Find where the given text appears and provide that cell's center as (x, y) coordinate. 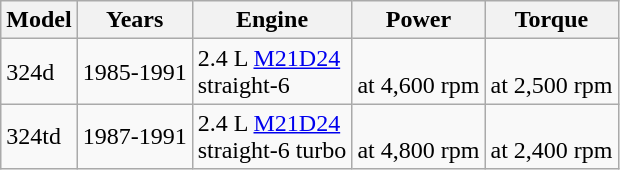
Years (134, 20)
at 2,400 rpm (552, 136)
at 4,800 rpm (418, 136)
324td (39, 136)
324d (39, 72)
2.4 L M21D24 straight-6 turbo (272, 136)
at 2,500 rpm (552, 72)
Engine (272, 20)
1987-1991 (134, 136)
1985-1991 (134, 72)
Torque (552, 20)
Power (418, 20)
at 4,600 rpm (418, 72)
2.4 L M21D24 straight-6 (272, 72)
Model (39, 20)
